Identify which cell holds the provided text, then report its [x, y] central coordinate. 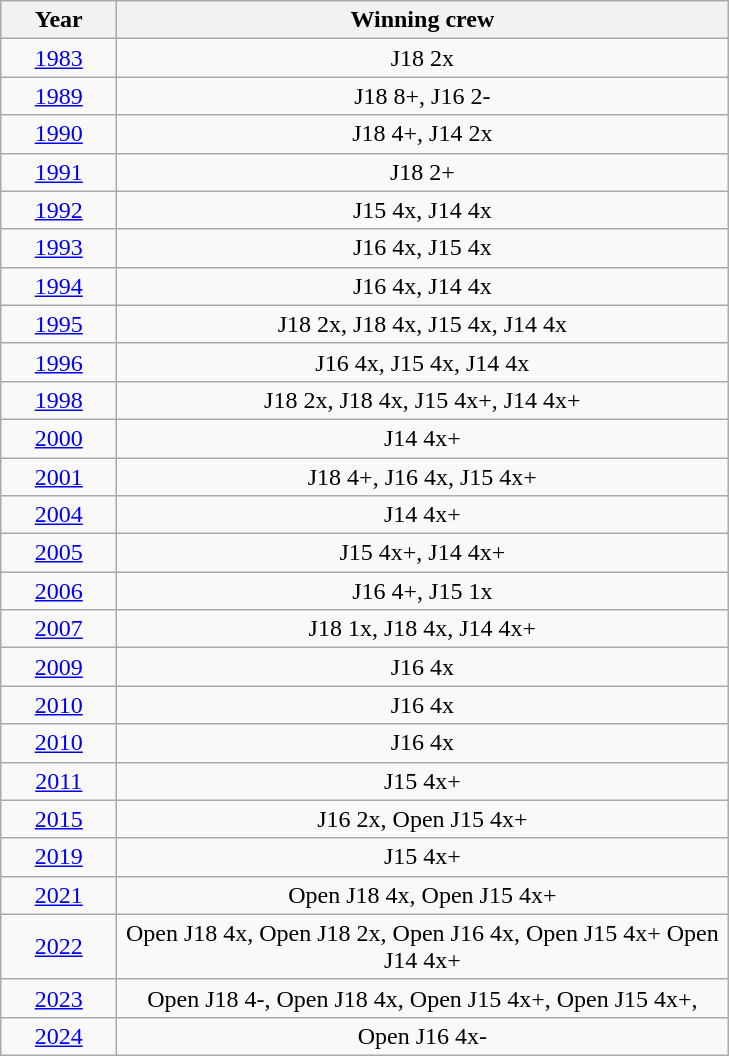
1991 [59, 172]
2023 [59, 998]
1996 [59, 362]
2004 [59, 515]
2005 [59, 553]
1990 [59, 134]
2021 [59, 895]
Open J18 4x, Open J15 4x+ [422, 895]
1993 [59, 248]
1998 [59, 400]
2001 [59, 477]
J16 4x, J15 4x, J14 4x [422, 362]
Open J16 4x- [422, 1036]
J18 4+, J14 2x [422, 134]
2006 [59, 591]
J18 2x, J18 4x, J15 4x+, J14 4x+ [422, 400]
2022 [59, 946]
J18 2x, J18 4x, J15 4x, J14 4x [422, 324]
Year [59, 20]
2011 [59, 781]
J16 2x, Open J15 4x+ [422, 819]
J16 4x, J15 4x [422, 248]
2019 [59, 857]
1995 [59, 324]
2015 [59, 819]
J16 4+, J15 1x [422, 591]
2024 [59, 1036]
Open J18 4-, Open J18 4x, Open J15 4x+, Open J15 4x+, [422, 998]
J18 8+, J16 2- [422, 96]
1989 [59, 96]
J15 4x+, J14 4x+ [422, 553]
J18 1x, J18 4x, J14 4x+ [422, 629]
2009 [59, 667]
J16 4x, J14 4x [422, 286]
J18 2x [422, 58]
1992 [59, 210]
J18 2+ [422, 172]
1994 [59, 286]
Winning crew [422, 20]
2000 [59, 438]
Open J18 4x, Open J18 2x, Open J16 4x, Open J15 4x+ Open J14 4x+ [422, 946]
J18 4+, J16 4x, J15 4x+ [422, 477]
J15 4x, J14 4x [422, 210]
1983 [59, 58]
2007 [59, 629]
